For the text-containing cell, return its midpoint in [X, Y] coordinate format. 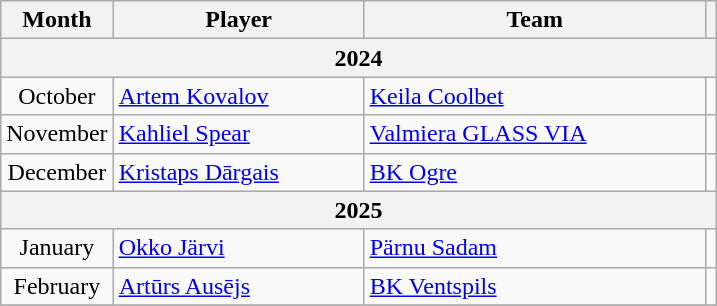
January [57, 248]
Kahliel Spear [238, 134]
November [57, 134]
February [57, 286]
Player [238, 20]
Keila Coolbet [534, 96]
Okko Järvi [238, 248]
Artūrs Ausējs [238, 286]
December [57, 172]
2024 [359, 58]
Month [57, 20]
Team [534, 20]
Artem Kovalov [238, 96]
BK Ventspils [534, 286]
Valmiera GLASS VIA [534, 134]
BK Ogre [534, 172]
2025 [359, 210]
Kristaps Dārgais [238, 172]
October [57, 96]
Pärnu Sadam [534, 248]
